Return [x, y] of the center of cell containing provided text 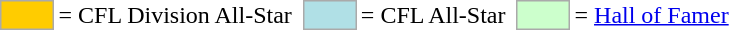
= CFL All-Star [433, 15]
= CFL Division All-Star [175, 15]
